Capture the cell that displays the provided text and extract its (X, Y) central coordinate. 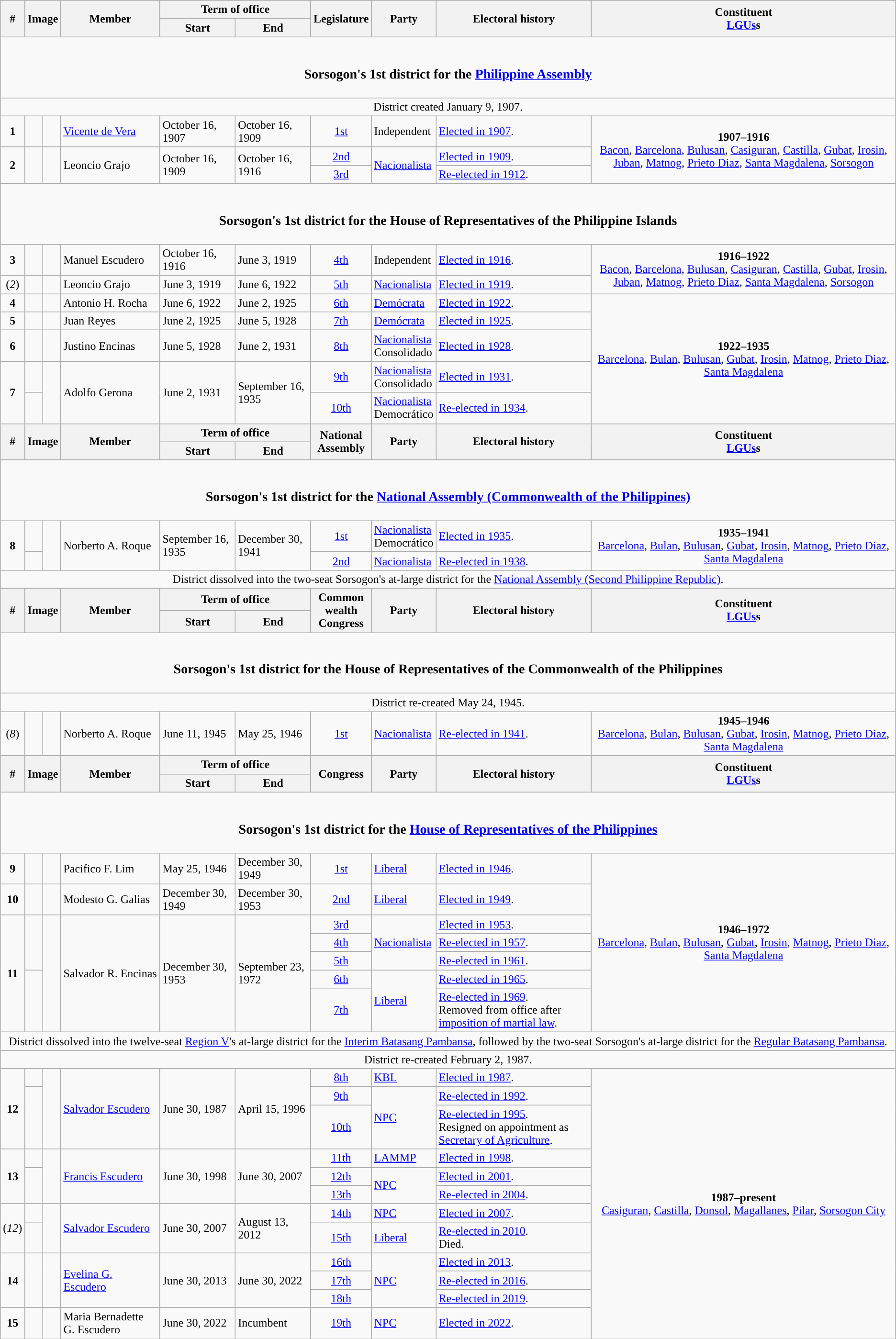
2 (12, 165)
Sorsogon's 1st district for the Philippine Assembly (448, 67)
June 11, 1945 (198, 734)
(8) (12, 734)
Adolfo Gerona (110, 392)
Re-elected in 1992. (514, 1096)
Elected in 1909. (514, 156)
7 (12, 392)
Modesto G. Galias (110, 900)
Elected in 1922. (514, 303)
December 30, 1941 (273, 546)
4 (12, 303)
Legislature (341, 19)
Re-elected in 1969.Removed from office after imposition of martial law. (514, 1010)
1907–1916Bacon, Barcelona, Bulusan, Casiguran, Castilla, Gubat, Irosin, Juban, Matnog, Prieto Diaz, Santa Magdalena, Sorsogon (744, 149)
Evelina G. Escudero (110, 1280)
13 (12, 1176)
Elected in 1919. (514, 285)
September 23, 1972 (273, 973)
Re-elected in 2016. (514, 1280)
9 (12, 868)
June 30, 1998 (198, 1176)
Re-elected in 1957. (514, 942)
Elected in 2001. (514, 1176)
13th (341, 1194)
16th (341, 1262)
LAMMP (404, 1158)
10 (12, 900)
Elected in 1925. (514, 321)
Re-elected in 1965. (514, 979)
Juan Reyes (110, 321)
Elected in 1916. (514, 260)
18th (341, 1298)
Elected in 1935. (514, 536)
Re-elected in 2019. (514, 1298)
Maria Bernadette G. Escudero (110, 1324)
11th (341, 1158)
Congress (341, 774)
Francis Escudero (110, 1176)
Elected in 1998. (514, 1158)
Re-elected in 1941. (514, 734)
Elected in 1928. (514, 346)
Justino Encinas (110, 346)
Sorsogon's 1st district for the House of Representatives of the Philippines (448, 822)
1922–1935Barcelona, Bulan, Bulusan, Gubat, Irosin, Matnog, Prieto Diaz, Santa Magdalena (744, 359)
Elected in 1953. (514, 924)
KBL (404, 1078)
District dissolved into the two-seat Sorsogon's at-large district for the National Assembly (Second Philippine Republic). (448, 579)
(2) (12, 285)
12 (12, 1109)
Elected in 2007. (514, 1213)
3 (12, 260)
14th (341, 1213)
Vicente de Vera (110, 131)
1935–1941Barcelona, Bulan, Bulusan, Gubat, Irosin, Matnog, Prieto Diaz, Santa Magdalena (744, 546)
15 (12, 1324)
Pacifico F. Lim (110, 868)
8 (12, 546)
11 (12, 973)
14 (12, 1280)
Re-elected in 1961. (514, 961)
June 30, 1987 (198, 1109)
12th (341, 1176)
Elected in 1987. (514, 1078)
Re-elected in 1995.Resigned on appointment as Secretary of Agriculture. (514, 1127)
1945–1946Barcelona, Bulan, Bulusan, Gubat, Irosin, Matnog, Prieto Diaz, Santa Magdalena (744, 734)
Elected in 1907. (514, 131)
April 15, 1996 (273, 1109)
Re-elected in 1938. (514, 561)
Manuel Escudero (110, 260)
17th (341, 1280)
Antonio H. Rocha (110, 303)
6 (12, 346)
5 (12, 321)
District re-created May 24, 1945. (448, 703)
Sorsogon's 1st district for the National Assembly (Commonwealth of the Philippines) (448, 490)
District created January 9, 1907. (448, 107)
1987–presentCasiguran, Castilla, Donsol, Magallanes, Pilar, Sorsogon City (744, 1204)
Re-elected in 2004. (514, 1194)
Elected in 1949. (514, 900)
Incumbent (273, 1324)
1946–1972Barcelona, Bulan, Bulusan, Gubat, Irosin, Matnog, Prieto Diaz, Santa Magdalena (744, 942)
District re-created February 2, 1987. (448, 1060)
15th (341, 1238)
(12) (12, 1228)
1916–1922Bacon, Barcelona, Bulusan, Casiguran, Castilla, Gubat, Irosin, Juban, Matnog, Prieto Diaz, Santa Magdalena, Sorsogon (744, 269)
19th (341, 1324)
August 13, 2012 (273, 1228)
Elected in 2013. (514, 1262)
Re-elected in 1912. (514, 174)
Elected in 2022. (514, 1324)
Sorsogon's 1st district for the House of Representatives of the Commonwealth of the Philippines (448, 663)
1 (12, 131)
Salvador R. Encinas (110, 973)
June 30, 2013 (198, 1280)
Elected in 1946. (514, 868)
Re-elected in 2010.Died. (514, 1238)
Elected in 1931. (514, 377)
CommonwealthCongress (341, 611)
Re-elected in 1934. (514, 408)
October 16, 1907 (198, 131)
NationalAssembly (341, 442)
Sorsogon's 1st district for the House of Representatives of the Philippine Islands (448, 213)
